Return [X, Y] of the center of cell containing provided text 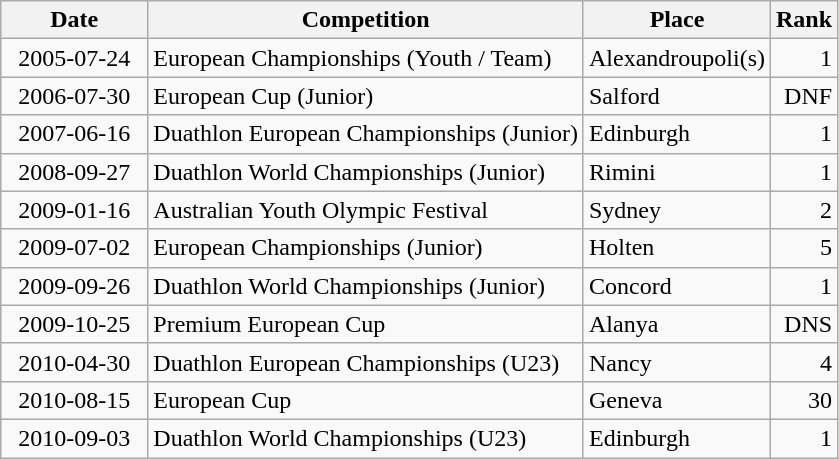
2007-06-16 [74, 134]
European Championships (Youth / Team) [366, 58]
Premium European Cup [366, 324]
2009-01-16 [74, 210]
2010-09-03 [74, 438]
Geneva [676, 400]
2005-07-24 [74, 58]
European Championships (Junior) [366, 248]
Duathlon World Championships (U23) [366, 438]
5 [804, 248]
2010-04-30 [74, 362]
2009-10-25 [74, 324]
Australian Youth Olympic Festival [366, 210]
Rimini [676, 172]
4 [804, 362]
European Cup (Junior) [366, 96]
Holten [676, 248]
Date [74, 20]
Alanya [676, 324]
2009-07-02 [74, 248]
2010-08-15 [74, 400]
Nancy [676, 362]
European Cup [366, 400]
Salford [676, 96]
2008-09-27 [74, 172]
Duathlon European Championships (Junior) [366, 134]
Duathlon European Championships (U23) [366, 362]
Rank [804, 20]
Sydney [676, 210]
DNF [804, 96]
2009-09-26 [74, 286]
2 [804, 210]
2006-07-30 [74, 96]
Competition [366, 20]
30 [804, 400]
Concord [676, 286]
Alexandroupoli(s) [676, 58]
DNS [804, 324]
Place [676, 20]
